For the text-containing cell, return its midpoint in [X, Y] coordinate format. 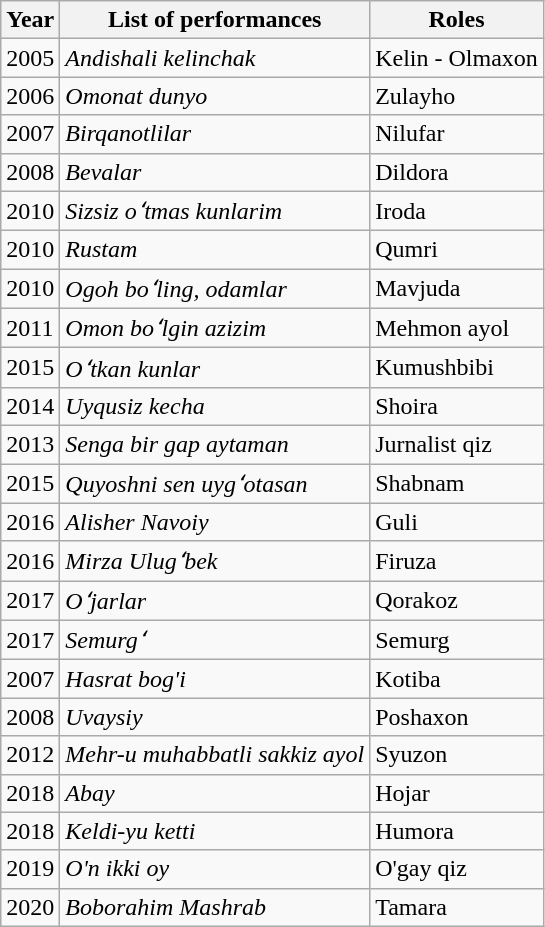
O'n ikki oy [215, 869]
Firuza [457, 561]
Mirza Ulugʻbek [215, 561]
Shabnam [457, 484]
Semurg [457, 640]
Qumri [457, 250]
Syuzon [457, 755]
Nilufar [457, 134]
Omonat dunyo [215, 96]
Zulayho [457, 96]
Ogoh boʻling, odamlar [215, 289]
Omon boʻlgin azizim [215, 328]
Rustam [215, 250]
Uvaysiy [215, 717]
Quyoshni sen uygʻotasan [215, 484]
Hojar [457, 793]
Oʻtkan kunlar [215, 368]
2011 [30, 328]
Mehmon ayol [457, 328]
Qorakoz [457, 601]
Alisher Navoiy [215, 522]
Oʻjarlar [215, 601]
2006 [30, 96]
List of performances [215, 20]
Semurgʻ [215, 640]
2013 [30, 444]
2005 [30, 58]
O'gay qiz [457, 869]
2020 [30, 907]
Kumushbibi [457, 368]
Kotiba [457, 679]
Birqanotlilar [215, 134]
Senga bir gap aytaman [215, 444]
Bevalar [215, 172]
Guli [457, 522]
Shoira [457, 406]
Kelin - Olmaxon [457, 58]
Uyqusiz kecha [215, 406]
Keldi-yu ketti [215, 831]
Andishali kelinchak [215, 58]
Tamara [457, 907]
Poshaxon [457, 717]
Mehr-u muhabbatli sakkiz ayol [215, 755]
Jurnalist qiz [457, 444]
Humora [457, 831]
Iroda [457, 211]
2019 [30, 869]
Boborahim Mashrab [215, 907]
2012 [30, 755]
Year [30, 20]
Hasrat bog'i [215, 679]
Abay [215, 793]
2014 [30, 406]
Roles [457, 20]
Mavjuda [457, 289]
Dildora [457, 172]
Sizsiz oʻtmas kunlarim [215, 211]
